Locate the cell with the specified text and output its [X, Y] center coordinate. 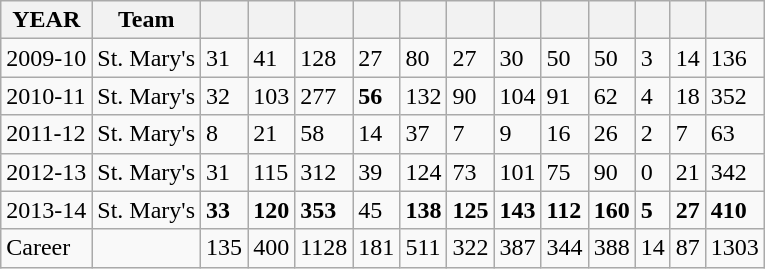
104 [518, 96]
32 [224, 96]
143 [518, 210]
39 [376, 172]
1128 [324, 248]
37 [424, 134]
Team [146, 20]
181 [376, 248]
128 [324, 58]
352 [734, 96]
87 [688, 248]
1303 [734, 248]
353 [324, 210]
103 [272, 96]
2010-11 [46, 96]
344 [564, 248]
41 [272, 58]
2012-13 [46, 172]
125 [470, 210]
16 [564, 134]
2009-10 [46, 58]
312 [324, 172]
45 [376, 210]
400 [272, 248]
62 [612, 96]
33 [224, 210]
18 [688, 96]
3 [652, 58]
63 [734, 134]
112 [564, 210]
322 [470, 248]
120 [272, 210]
124 [424, 172]
511 [424, 248]
138 [424, 210]
0 [652, 172]
101 [518, 172]
8 [224, 134]
136 [734, 58]
73 [470, 172]
Career [46, 248]
9 [518, 134]
277 [324, 96]
5 [652, 210]
56 [376, 96]
YEAR [46, 20]
387 [518, 248]
30 [518, 58]
135 [224, 248]
58 [324, 134]
115 [272, 172]
4 [652, 96]
80 [424, 58]
2013-14 [46, 210]
160 [612, 210]
2011-12 [46, 134]
26 [612, 134]
342 [734, 172]
388 [612, 248]
132 [424, 96]
410 [734, 210]
91 [564, 96]
2 [652, 134]
75 [564, 172]
